Search for the cell housing the specified text and yield its (X, Y) center coordinate. 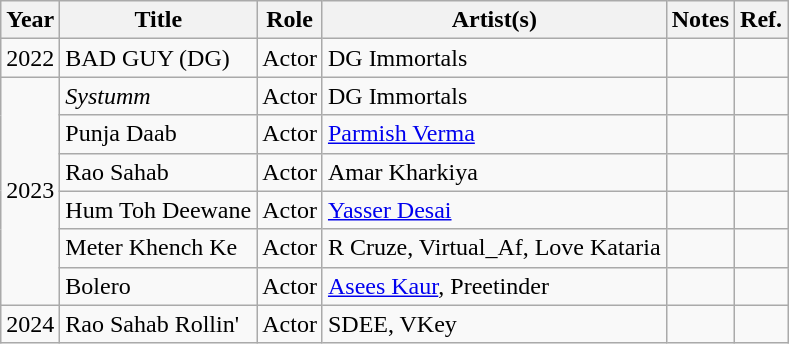
Rao Sahab (158, 172)
2024 (30, 324)
Notes (700, 20)
2023 (30, 191)
Yasser Desai (494, 210)
Punja Daab (158, 134)
Artist(s) (494, 20)
Year (30, 20)
BAD GUY (DG) (158, 58)
Bolero (158, 286)
Asees Kaur, Preetinder (494, 286)
Hum Toh Deewane (158, 210)
Ref. (762, 20)
Systumm (158, 96)
Role (290, 20)
Meter Khench Ke (158, 248)
Parmish Verma (494, 134)
SDEE, VKey (494, 324)
Title (158, 20)
Amar Kharkiya (494, 172)
R Cruze, Virtual_Af, Love Kataria (494, 248)
2022 (30, 58)
Rao Sahab Rollin' (158, 324)
